From the cell containing the given text, extract its center point as (x, y) coordinate. 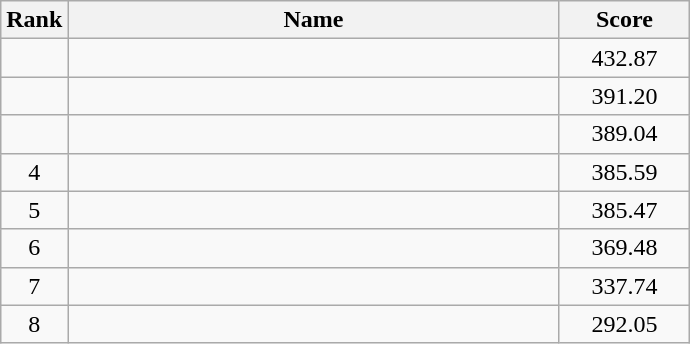
391.20 (624, 96)
432.87 (624, 58)
385.59 (624, 172)
Score (624, 20)
4 (34, 172)
Name (314, 20)
337.74 (624, 286)
369.48 (624, 248)
6 (34, 248)
7 (34, 286)
8 (34, 324)
5 (34, 210)
Rank (34, 20)
385.47 (624, 210)
292.05 (624, 324)
389.04 (624, 134)
